Identify which cell holds the provided text, then report its (X, Y) central coordinate. 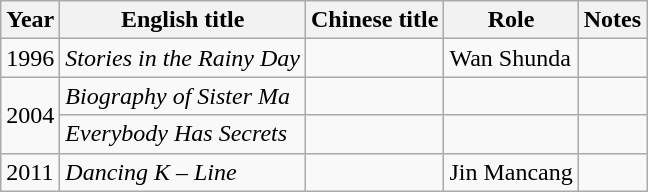
2004 (30, 115)
English title (183, 20)
Wan Shunda (511, 58)
Dancing K – Line (183, 172)
Notes (612, 20)
Biography of Sister Ma (183, 96)
1996 (30, 58)
2011 (30, 172)
Chinese title (375, 20)
Year (30, 20)
Role (511, 20)
Everybody Has Secrets (183, 134)
Stories in the Rainy Day (183, 58)
Jin Mancang (511, 172)
